Return [x, y] of the center of cell containing provided text 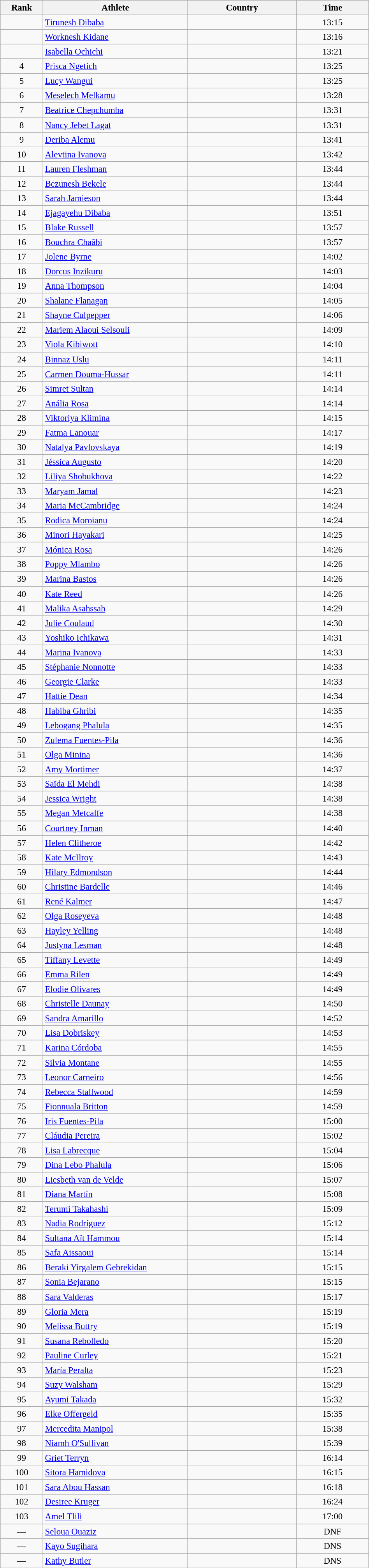
63 [22, 931]
35 [22, 521]
Bezunesh Bekele [115, 184]
75 [22, 1106]
91 [22, 1341]
Beraki Yirgalem Gebrekidan [115, 1268]
64 [22, 945]
Jéssica Augusto [115, 462]
9 [22, 139]
95 [22, 1399]
Kayo Sugihara [115, 1546]
Minori Hayakari [115, 535]
14:40 [332, 828]
Mercedita Manipol [115, 1429]
Viola Kibiwott [115, 345]
73 [22, 1077]
Dorcus Inzikuru [115, 272]
Iris Fuentes-Pila [115, 1121]
29 [22, 433]
Justyna Lesman [115, 945]
15:09 [332, 1209]
Jolene Byrne [115, 257]
16:15 [332, 1473]
Lisa Dobriskey [115, 1033]
Malika Asahssah [115, 608]
14:50 [332, 1004]
Pauline Curley [115, 1356]
94 [22, 1385]
Tiffany Levette [115, 960]
92 [22, 1356]
Sara Abou Hassan [115, 1487]
14 [22, 213]
Fatma Lanouar [115, 433]
81 [22, 1194]
25 [22, 374]
Saïda El Mehdi [115, 784]
Georgie Clarke [115, 682]
Marina Bastos [115, 579]
Natalya Pavlovskaya [115, 447]
Safa Aissaoui [115, 1253]
28 [22, 418]
99 [22, 1458]
14:37 [332, 770]
14:06 [332, 315]
50 [22, 740]
37 [22, 550]
14:02 [332, 257]
39 [22, 579]
Carmen Douma-Hussar [115, 374]
51 [22, 755]
17:00 [332, 1517]
Hayley Yelling [115, 931]
52 [22, 770]
14:22 [332, 477]
Yoshiko Ichikawa [115, 637]
100 [22, 1473]
13:51 [332, 213]
4 [22, 66]
71 [22, 1048]
Sara Valderas [115, 1297]
14:03 [332, 272]
22 [22, 330]
15:02 [332, 1136]
15:39 [332, 1443]
Lauren Fleshman [115, 169]
13:15 [332, 23]
96 [22, 1414]
93 [22, 1370]
74 [22, 1092]
49 [22, 726]
45 [22, 667]
15:07 [332, 1180]
82 [22, 1209]
14:47 [332, 901]
56 [22, 828]
14:34 [332, 696]
Julie Coulaud [115, 623]
14:09 [332, 330]
Leonor Carneiro [115, 1077]
Beatrice Chepchumba [115, 110]
Stéphanie Nonnotte [115, 667]
14:46 [332, 887]
Rank [22, 8]
14:53 [332, 1033]
Habiba Ghribi [115, 711]
Niamh O'Sullivan [115, 1443]
15:23 [332, 1370]
Time [332, 8]
Rebecca Stallwood [115, 1092]
60 [22, 887]
Suzy Walsham [115, 1385]
58 [22, 857]
15:20 [332, 1341]
Karina Córdoba [115, 1048]
19 [22, 286]
Seloua Ouaziz [115, 1531]
15:21 [332, 1356]
10 [22, 154]
14:20 [332, 462]
69 [22, 1019]
Sarah Jamieson [115, 198]
Liliya Shobukhova [115, 477]
Athlete [115, 8]
23 [22, 345]
16:24 [332, 1502]
Blake Russell [115, 228]
Viktoriya Klimina [115, 418]
Griet Terryn [115, 1458]
15:04 [332, 1150]
15:32 [332, 1399]
Gloria Mera [115, 1312]
Tirunesh Dibaba [115, 23]
Zulema Fuentes-Pila [115, 740]
44 [22, 652]
68 [22, 1004]
Shayne Culpepper [115, 315]
Prisca Ngetich [115, 66]
26 [22, 388]
Sandra Amarillo [115, 1019]
Hilary Edmondson [115, 872]
54 [22, 799]
13:16 [332, 37]
88 [22, 1297]
14:44 [332, 872]
Courtney Inman [115, 828]
103 [22, 1517]
Melissa Buttry [115, 1326]
79 [22, 1165]
47 [22, 696]
14:25 [332, 535]
15:29 [332, 1385]
46 [22, 682]
14:31 [332, 637]
36 [22, 535]
61 [22, 901]
27 [22, 403]
34 [22, 506]
Poppy Mlambo [115, 565]
17 [22, 257]
Elke Offergeld [115, 1414]
30 [22, 447]
Rodica Moroianu [115, 521]
Amel Tlili [115, 1517]
13:41 [332, 139]
14:42 [332, 843]
15:12 [332, 1224]
80 [22, 1180]
Kathy Butler [115, 1561]
Nancy Jebet Lagat [115, 125]
Country [242, 8]
16 [22, 242]
Maryam Jamal [115, 491]
Dina Lebo Phalula [115, 1165]
15:17 [332, 1297]
Binnaz Uslu [115, 359]
14:23 [332, 491]
15:38 [332, 1429]
Silvia Montane [115, 1063]
Kate Reed [115, 594]
15:06 [332, 1165]
Anália Rosa [115, 403]
Mariem Alaoui Selsouli [115, 330]
24 [22, 359]
Sitora Hamidova [115, 1473]
Meselech Melkamu [115, 95]
Christelle Daunay [115, 1004]
14:43 [332, 857]
72 [22, 1063]
5 [22, 81]
Kate McIlroy [115, 857]
Amy Mortimer [115, 770]
Emma Rilen [115, 975]
DNF [332, 1531]
Susana Rebolledo [115, 1341]
70 [22, 1033]
Lucy Wangui [115, 81]
14:30 [332, 623]
Nadia Rodríguez [115, 1224]
Diana Martín [115, 1194]
Helen Clitheroe [115, 843]
Lebogang Phalula [115, 726]
14:56 [332, 1077]
Worknesh Kidane [115, 37]
59 [22, 872]
Olga Roseyeva [115, 916]
Olga Minina [115, 755]
31 [22, 462]
42 [22, 623]
66 [22, 975]
Simret Sultan [115, 388]
13:42 [332, 154]
Isabella Ochichi [115, 52]
Fionnuala Britton [115, 1106]
40 [22, 594]
18 [22, 272]
Maria McCambridge [115, 506]
María Peralta [115, 1370]
97 [22, 1429]
33 [22, 491]
101 [22, 1487]
62 [22, 916]
Alevtina Ivanova [115, 154]
48 [22, 711]
Bouchra Chaâbi [115, 242]
Jessica Wright [115, 799]
Anna Thompson [115, 286]
87 [22, 1282]
89 [22, 1312]
55 [22, 814]
15:35 [332, 1414]
Elodie Olivares [115, 989]
Megan Metcalfe [115, 814]
13:28 [332, 95]
78 [22, 1150]
12 [22, 184]
Sultana Aït Hammou [115, 1238]
Sonia Bejarano [115, 1282]
90 [22, 1326]
86 [22, 1268]
7 [22, 110]
43 [22, 637]
Mónica Rosa [115, 550]
14:04 [332, 286]
14:19 [332, 447]
Lisa Labrecque [115, 1150]
85 [22, 1253]
Hattie Dean [115, 696]
83 [22, 1224]
11 [22, 169]
57 [22, 843]
14:05 [332, 301]
20 [22, 301]
13:21 [332, 52]
Ejagayehu Dibaba [115, 213]
Shalane Flanagan [115, 301]
41 [22, 608]
6 [22, 95]
14:29 [332, 608]
14:17 [332, 433]
77 [22, 1136]
Desiree Kruger [115, 1502]
Liesbeth van de Velde [115, 1180]
Deriba Alemu [115, 139]
16:18 [332, 1487]
René Kalmer [115, 901]
21 [22, 315]
Marina Ivanova [115, 652]
65 [22, 960]
15 [22, 228]
13 [22, 198]
84 [22, 1238]
32 [22, 477]
8 [22, 125]
14:52 [332, 1019]
98 [22, 1443]
76 [22, 1121]
14:15 [332, 418]
15:08 [332, 1194]
Cláudia Pereira [115, 1136]
67 [22, 989]
Ayumi Takada [115, 1399]
Terumi Takahashi [115, 1209]
Christine Bardelle [115, 887]
53 [22, 784]
16:14 [332, 1458]
102 [22, 1502]
15:00 [332, 1121]
38 [22, 565]
14:10 [332, 345]
